Pinpoint the cell where the given text exists, returning its (X, Y) midpoint coordinate. 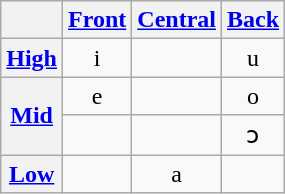
Front (98, 20)
Low (32, 173)
a (177, 173)
ɔ (254, 135)
e (98, 96)
High (32, 58)
Mid (32, 116)
i (98, 58)
o (254, 96)
Central (177, 20)
u (254, 58)
Back (254, 20)
